Capture the cell that displays the provided text and extract its (x, y) central coordinate. 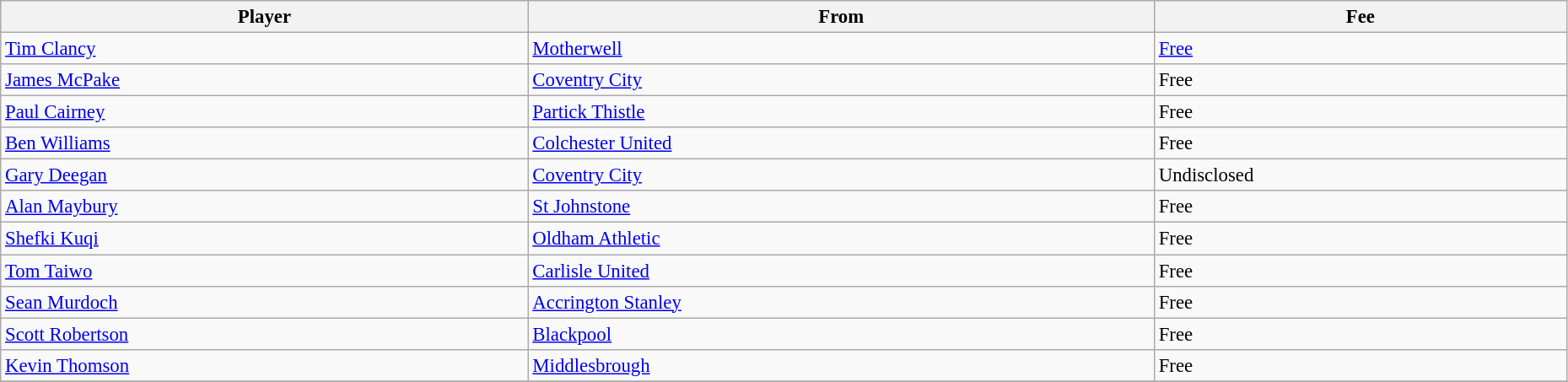
Middlesbrough (841, 365)
Partick Thistle (841, 112)
Undisclosed (1360, 175)
Player (265, 17)
St Johnstone (841, 207)
Motherwell (841, 49)
Alan Maybury (265, 207)
Fee (1360, 17)
Kevin Thomson (265, 365)
Scott Robertson (265, 334)
From (841, 17)
Tim Clancy (265, 49)
Colchester United (841, 143)
Paul Cairney (265, 112)
James McPake (265, 80)
Oldham Athletic (841, 239)
Tom Taiwo (265, 271)
Carlisle United (841, 271)
Gary Deegan (265, 175)
Blackpool (841, 334)
Shefki Kuqi (265, 239)
Accrington Stanley (841, 302)
Sean Murdoch (265, 302)
Ben Williams (265, 143)
